Search for the cell housing the specified text and yield its (x, y) center coordinate. 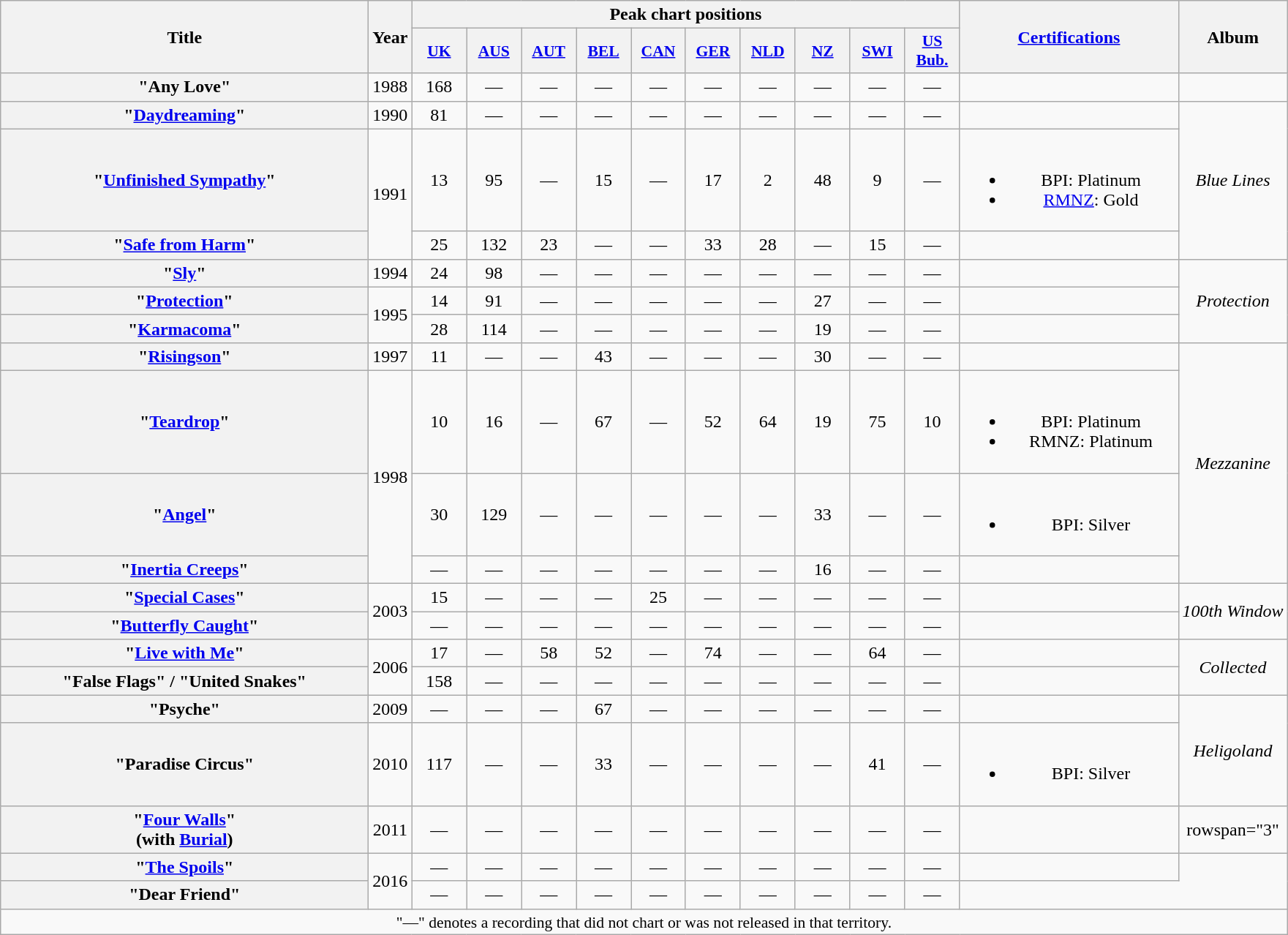
BPI: PlatinumRMNZ: Platinum (1069, 421)
NLD (768, 51)
"—" denotes a recording that did not chart or was not released in that territory. (644, 922)
1990 (391, 115)
"Live with Me" (184, 653)
UK (439, 51)
58 (549, 653)
"The Spoils" (184, 867)
Title (184, 37)
rowspan="3" (1233, 830)
2006 (391, 667)
27 (822, 301)
"Sly" (184, 273)
2 (768, 180)
"Risingson" (184, 356)
BPI: PlatinumRMNZ: Gold (1069, 180)
Peak chart positions (686, 15)
USBub. (932, 51)
"Inertia Creeps" (184, 570)
Collected (1233, 667)
CAN (658, 51)
14 (439, 301)
2009 (391, 709)
2016 (391, 881)
24 (439, 273)
114 (494, 328)
48 (822, 180)
Blue Lines (1233, 180)
1994 (391, 273)
"Protection" (184, 301)
2003 (391, 612)
BEL (604, 51)
41 (878, 764)
158 (439, 681)
1991 (391, 194)
129 (494, 514)
43 (604, 356)
"Teardrop" (184, 421)
132 (494, 245)
Year (391, 37)
AUT (549, 51)
74 (712, 653)
Mezzanine (1233, 462)
98 (494, 273)
"Dear Friend" (184, 895)
Certifications (1069, 37)
GER (712, 51)
"Paradise Circus" (184, 764)
Heligoland (1233, 751)
1998 (391, 477)
NZ (822, 51)
Album (1233, 37)
AUS (494, 51)
91 (494, 301)
"Karmacoma" (184, 328)
9 (878, 180)
1997 (391, 356)
"Psyche" (184, 709)
117 (439, 764)
81 (439, 115)
"Daydreaming" (184, 115)
"False Flags" / "United Snakes" (184, 681)
100th Window (1233, 612)
1988 (391, 87)
"Any Love" (184, 87)
SWI (878, 51)
11 (439, 356)
23 (549, 245)
Protection (1233, 301)
1995 (391, 315)
"Safe from Harm" (184, 245)
95 (494, 180)
13 (439, 180)
"Butterfly Caught" (184, 626)
"Unfinished Sympathy" (184, 180)
"Angel" (184, 514)
2010 (391, 764)
168 (439, 87)
"Special Cases" (184, 598)
75 (878, 421)
"Four Walls"(with Burial) (184, 830)
2011 (391, 830)
